Provide the [X, Y] coordinate of the cell's center where the given text is located.  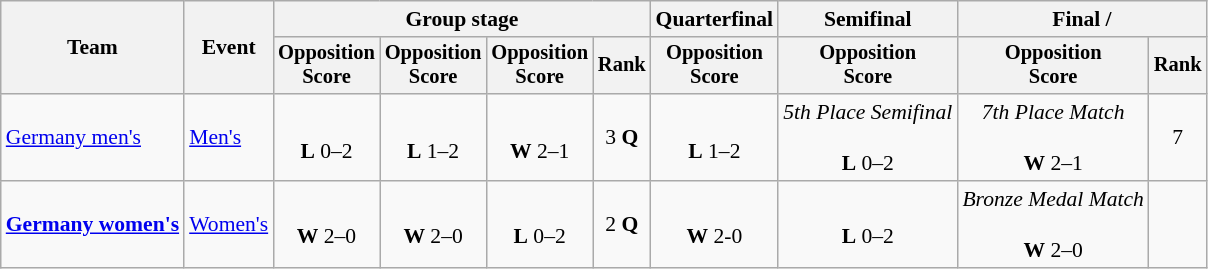
Bronze Medal MatchW 2–0 [1053, 224]
Final / [1082, 19]
5th Place SemifinalL 0–2 [868, 138]
Team [92, 48]
W 2-0 [715, 224]
Germany women's [92, 224]
7 [1178, 138]
2 Q [622, 224]
Semifinal [868, 19]
Group stage [462, 19]
Women's [228, 224]
Quarterfinal [715, 19]
3 Q [622, 138]
7th Place MatchW 2–1 [1053, 138]
Germany men's [92, 138]
W 2–1 [540, 138]
Men's [228, 138]
Event [228, 48]
